Search for the cell housing the specified text and yield its [X, Y] center coordinate. 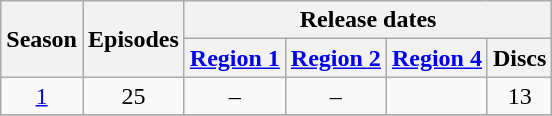
1 [42, 96]
Region 2 [336, 58]
25 [133, 96]
Discs [519, 58]
13 [519, 96]
Region 4 [436, 58]
Season [42, 39]
Episodes [133, 39]
Release dates [368, 20]
Region 1 [234, 58]
